Output the (X, Y) coordinate of the center of the cell containing the given text.  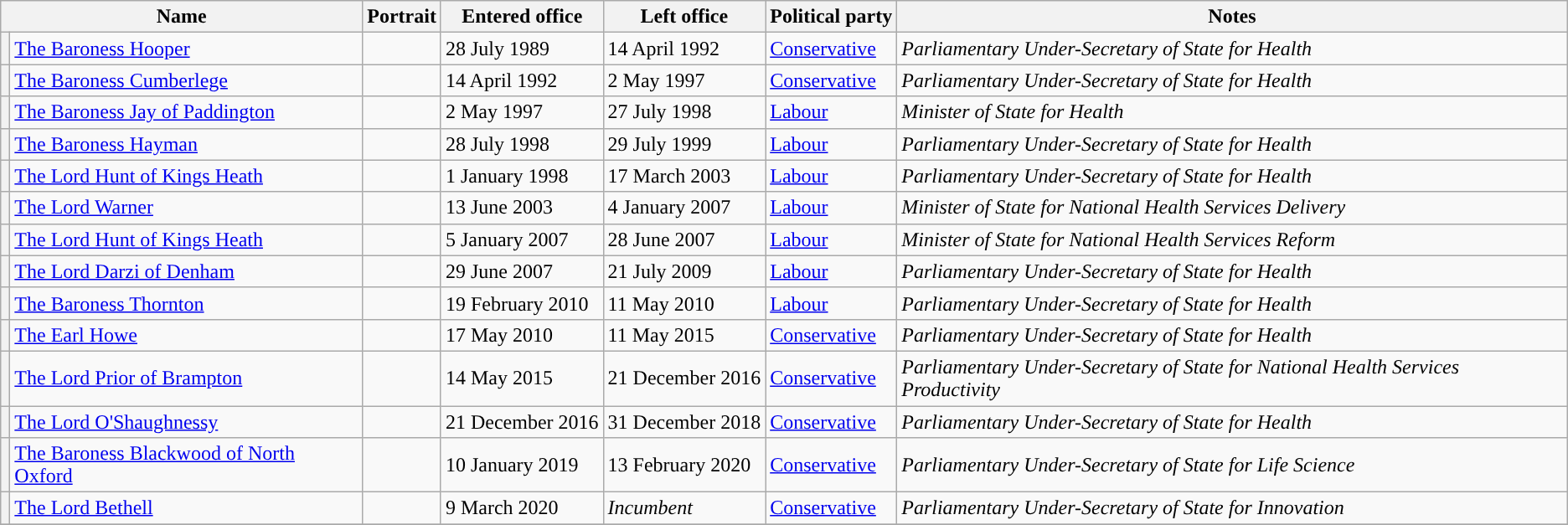
Portrait (402, 17)
Parliamentary Under-Secretary of State for Innovation (1233, 508)
10 January 2019 (522, 466)
The Lord Darzi of Denham (186, 271)
The Baroness Thornton (186, 303)
The Baroness Jay of Paddington (186, 112)
The Lord Bethell (186, 508)
The Baroness Hooper (186, 49)
Minister of State for National Health Services Reform (1233, 239)
17 March 2003 (684, 176)
5 January 2007 (522, 239)
The Earl Howe (186, 335)
The Lord O'Shaughnessy (186, 421)
11 May 2015 (684, 335)
Political party (831, 17)
1 January 1998 (522, 176)
Notes (1233, 17)
The Baroness Hayman (186, 144)
The Lord Warner (186, 208)
The Baroness Cumberlege (186, 80)
14 May 2015 (522, 378)
29 July 1999 (684, 144)
27 July 1998 (684, 112)
11 May 2010 (684, 303)
21 July 2009 (684, 271)
Parliamentary Under-Secretary of State for Life Science (1233, 466)
Parliamentary Under-Secretary of State for National Health Services Productivity (1233, 378)
28 June 2007 (684, 239)
Minister of State for Health (1233, 112)
9 March 2020 (522, 508)
13 June 2003 (522, 208)
31 December 2018 (684, 421)
19 February 2010 (522, 303)
13 February 2020 (684, 466)
28 July 1998 (522, 144)
29 June 2007 (522, 271)
28 July 1989 (522, 49)
Left office (684, 17)
Incumbent (684, 508)
The Lord Prior of Brampton (186, 378)
Name (182, 17)
4 January 2007 (684, 208)
17 May 2010 (522, 335)
Entered office (522, 17)
The Baroness Blackwood of North Oxford (186, 466)
Minister of State for National Health Services Delivery (1233, 208)
